From the cell containing the given text, extract its center point as [X, Y] coordinate. 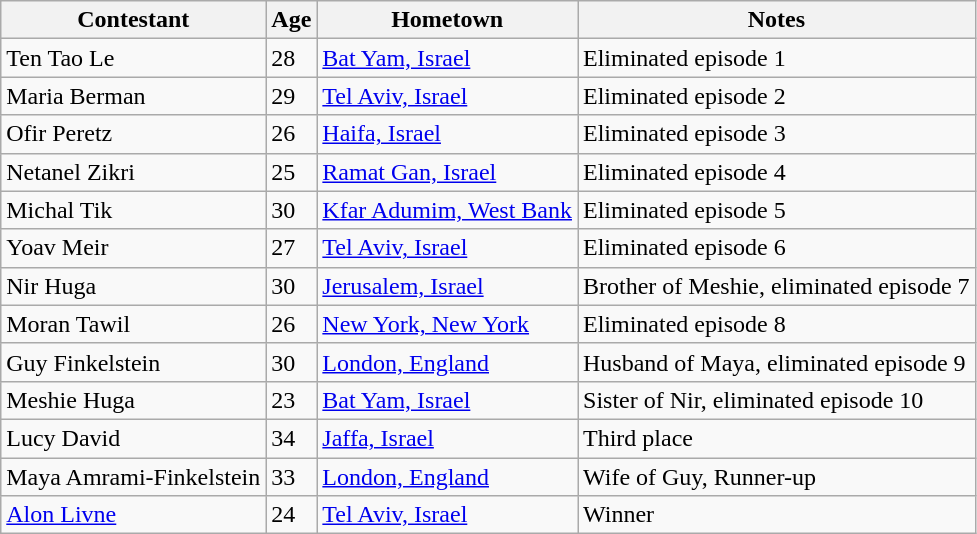
Nir Huga [134, 286]
Contestant [134, 20]
Third place [777, 438]
Eliminated episode 8 [777, 324]
Meshie Huga [134, 400]
Guy Finkelstein [134, 362]
Alon Livne [134, 515]
Sister of Nir, eliminated episode 10 [777, 400]
24 [292, 515]
Brother of Meshie, eliminated episode 7 [777, 286]
33 [292, 477]
Eliminated episode 5 [777, 210]
Notes [777, 20]
27 [292, 248]
Eliminated episode 1 [777, 58]
Michal Tik [134, 210]
Kfar Adumim, West Bank [448, 210]
Ofir Peretz [134, 134]
Husband of Maya, eliminated episode 9 [777, 362]
Eliminated episode 4 [777, 172]
Eliminated episode 2 [777, 96]
Netanel Zikri [134, 172]
Lucy David [134, 438]
Yoav Meir [134, 248]
34 [292, 438]
Eliminated episode 6 [777, 248]
29 [292, 96]
Jaffa, Israel [448, 438]
Maria Berman [134, 96]
Ten Tao Le [134, 58]
Winner [777, 515]
Haifa, Israel [448, 134]
Ramat Gan, Israel [448, 172]
Eliminated episode 3 [777, 134]
Wife of Guy, Runner-up [777, 477]
28 [292, 58]
Moran Tawil [134, 324]
New York, New York [448, 324]
Maya Amrami-Finkelstein [134, 477]
23 [292, 400]
25 [292, 172]
Jerusalem, Israel [448, 286]
Age [292, 20]
Hometown [448, 20]
